Capture the cell that displays the provided text and extract its [x, y] central coordinate. 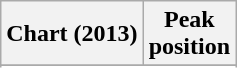
Peakposition [189, 34]
Chart (2013) [72, 34]
